Return the [x, y] coordinate for the center point of the cell that contains the specified text.  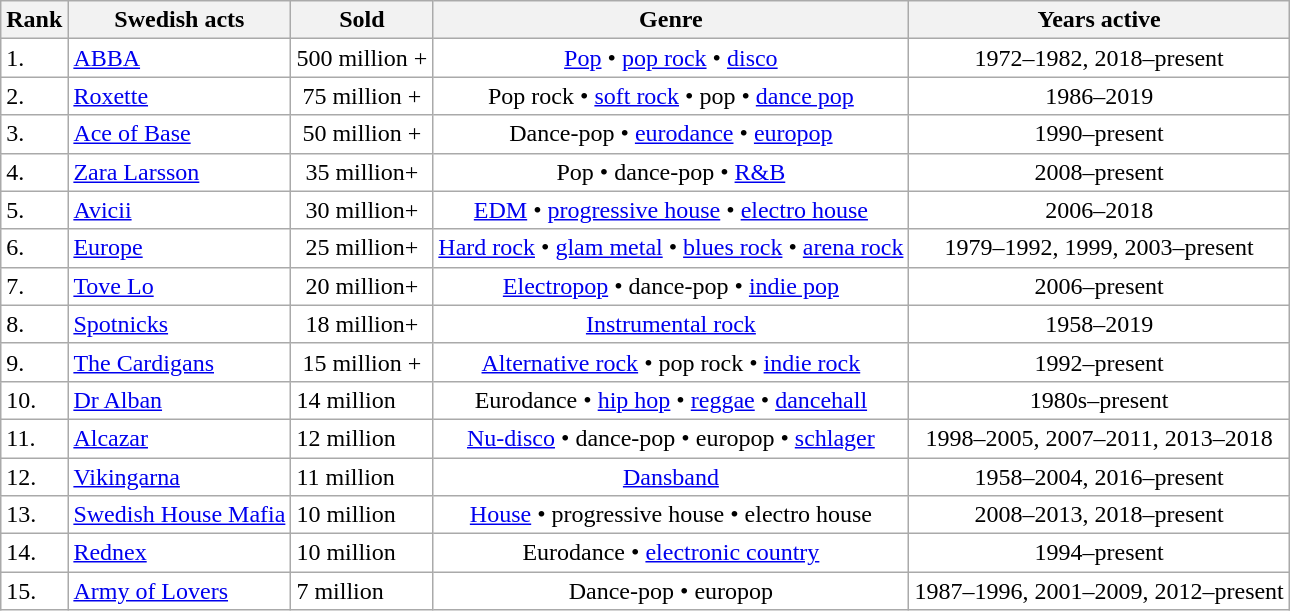
500 million + [362, 58]
Alcazar [180, 438]
18 million+ [362, 324]
Instrumental rock [671, 324]
75 million + [362, 96]
1987–1996, 2001–2009, 2012–present [1099, 591]
30 million+ [362, 210]
1998–2005, 2007–2011, 2013–2018 [1099, 438]
12. [34, 477]
2008–present [1099, 172]
Dance-pop • europop [671, 591]
25 million+ [362, 248]
14 million [362, 400]
8. [34, 324]
Dance-pop • eurodance • europop [671, 134]
13. [34, 515]
Tove Lo [180, 286]
1958–2004, 2016–present [1099, 477]
1986–2019 [1099, 96]
Pop • dance-pop • R&B [671, 172]
Ace of Base [180, 134]
The Cardigans [180, 362]
14. [34, 553]
Swedish House Mafia [180, 515]
Vikingarna [180, 477]
2006–present [1099, 286]
Spotnicks [180, 324]
20 million+ [362, 286]
9. [34, 362]
10. [34, 400]
Rank [34, 20]
1979–1992, 1999, 2003–present [1099, 248]
2008–2013, 2018–present [1099, 515]
7. [34, 286]
4. [34, 172]
1990–present [1099, 134]
Dansband [671, 477]
Electropop • dance-pop • indie pop [671, 286]
Sold [362, 20]
House • progressive house • electro house [671, 515]
Army of Lovers [180, 591]
Alternative rock • pop rock • indie rock [671, 362]
1992–present [1099, 362]
2. [34, 96]
1. [34, 58]
Eurodance • hip hop • reggae • dancehall [671, 400]
2006–2018 [1099, 210]
1972–1982, 2018–present [1099, 58]
Dr Alban [180, 400]
EDM • progressive house • electro house [671, 210]
15 million + [362, 362]
Years active [1099, 20]
1958–2019 [1099, 324]
Zara Larsson [180, 172]
Pop • pop rock • disco [671, 58]
Hard rock • glam metal • blues rock • arena rock [671, 248]
6. [34, 248]
Europe [180, 248]
Nu-disco • dance-pop • europop • schlager [671, 438]
Swedish acts [180, 20]
12 million [362, 438]
11 million [362, 477]
50 million + [362, 134]
Avicii [180, 210]
Pop rock • soft rock • pop • dance pop [671, 96]
5. [34, 210]
1994–present [1099, 553]
Genre [671, 20]
7 million [362, 591]
35 million+ [362, 172]
3. [34, 134]
11. [34, 438]
ABBA [180, 58]
Roxette [180, 96]
1980s–present [1099, 400]
15. [34, 591]
Rednex [180, 553]
Eurodance • electronic country [671, 553]
